Output the (x, y) coordinate of the center of the cell containing the given text.  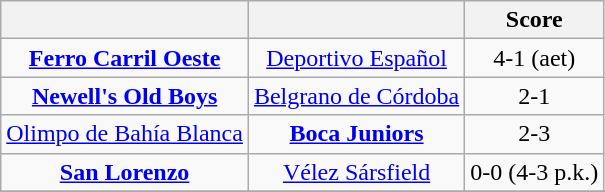
0-0 (4-3 p.k.) (534, 172)
Newell's Old Boys (125, 96)
Score (534, 20)
Boca Juniors (356, 134)
2-1 (534, 96)
Vélez Sársfield (356, 172)
Deportivo Español (356, 58)
Belgrano de Córdoba (356, 96)
Ferro Carril Oeste (125, 58)
San Lorenzo (125, 172)
Olimpo de Bahía Blanca (125, 134)
4-1 (aet) (534, 58)
2-3 (534, 134)
